Capture the cell that displays the provided text and extract its (X, Y) central coordinate. 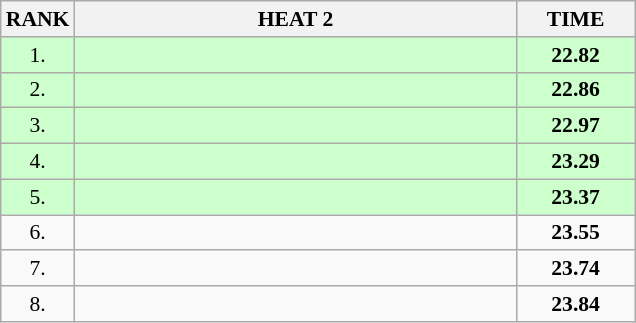
23.84 (576, 304)
2. (38, 90)
TIME (576, 19)
8. (38, 304)
22.86 (576, 90)
23.29 (576, 162)
23.37 (576, 197)
5. (38, 197)
4. (38, 162)
6. (38, 233)
RANK (38, 19)
HEAT 2 (295, 19)
1. (38, 55)
3. (38, 126)
23.55 (576, 233)
22.82 (576, 55)
22.97 (576, 126)
7. (38, 269)
23.74 (576, 269)
